Scan for the cell matching the given text and deliver its [X, Y] coordinate at center. 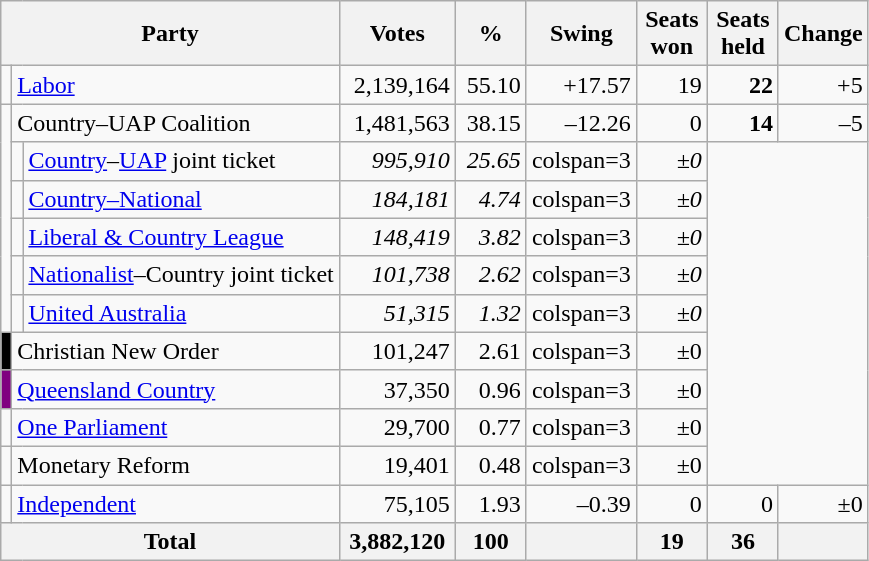
38.15 [490, 123]
Liberal & Country League [181, 237]
–0.39 [581, 503]
One Parliament [176, 427]
–5 [823, 123]
Votes [397, 34]
0.48 [490, 465]
Labor [176, 85]
51,315 [397, 313]
3,882,120 [397, 542]
Queensland Country [176, 389]
1.93 [490, 503]
Party [170, 34]
Country–UAP Coalition [176, 123]
36 [742, 542]
United Australia [181, 313]
37,350 [397, 389]
19,401 [397, 465]
101,738 [397, 275]
Monetary Reform [176, 465]
1,481,563 [397, 123]
148,419 [397, 237]
Swing [581, 34]
4.74 [490, 199]
Seats won [672, 34]
75,105 [397, 503]
25.65 [490, 161]
Country–UAP joint ticket [181, 161]
0.77 [490, 427]
Country–National [181, 199]
Seats held [742, 34]
184,181 [397, 199]
Change [823, 34]
100 [490, 542]
2.61 [490, 351]
995,910 [397, 161]
22 [742, 85]
14 [742, 123]
55.10 [490, 85]
Total [170, 542]
% [490, 34]
101,247 [397, 351]
+5 [823, 85]
+17.57 [581, 85]
Independent [176, 503]
2.62 [490, 275]
29,700 [397, 427]
Christian New Order [176, 351]
1.32 [490, 313]
0.96 [490, 389]
3.82 [490, 237]
Nationalist–Country joint ticket [181, 275]
2,139,164 [397, 85]
–12.26 [581, 123]
